Output the (x, y) coordinate of the center of the cell containing the given text.  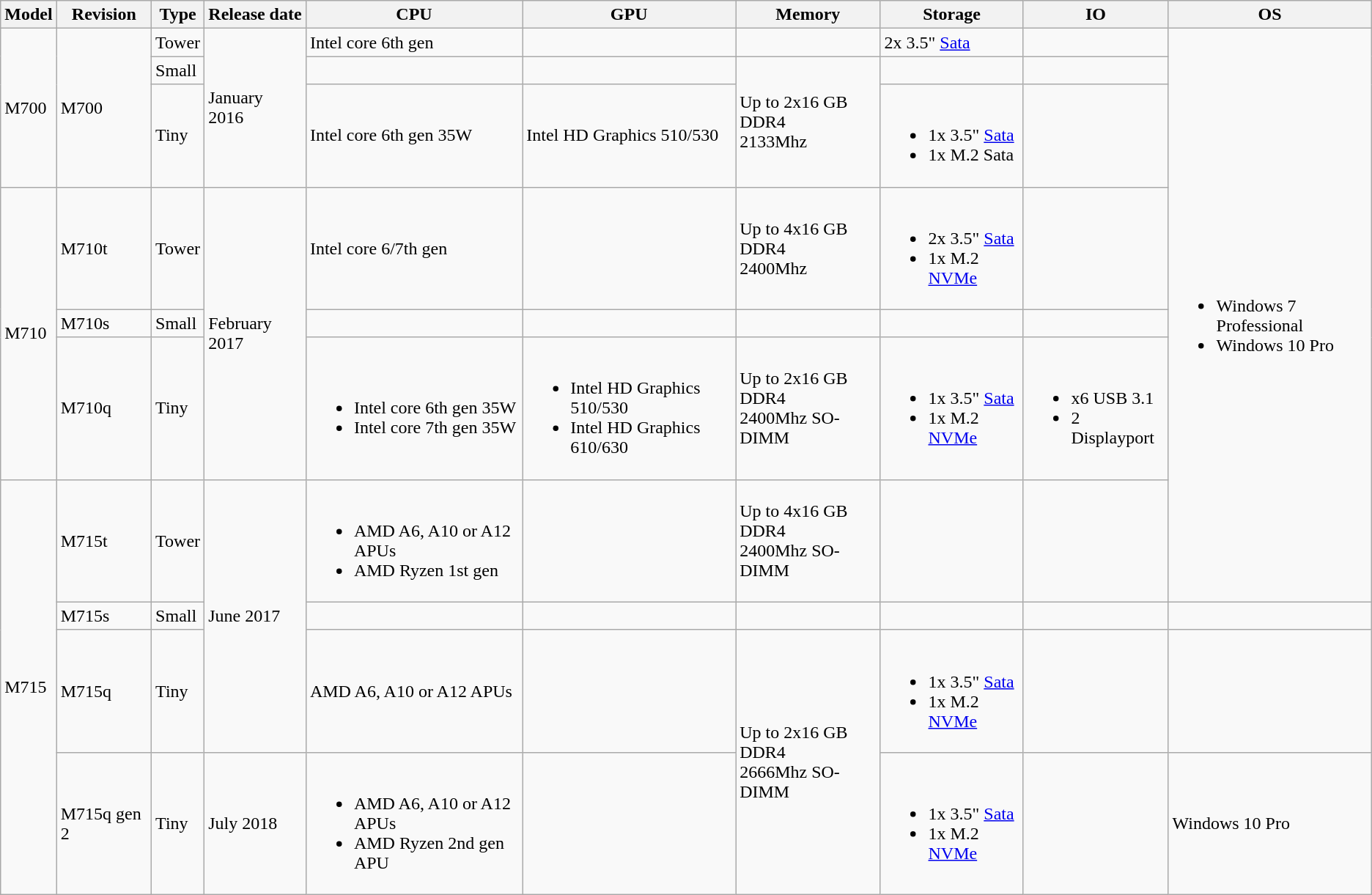
AMD A6, A10 or A12 APUsAMD Ryzen 1st gen (413, 541)
Intel core 6th gen (413, 43)
IO (1096, 15)
July 2018 (255, 823)
Intel core 6/7th gen (413, 248)
GPU (629, 15)
Release date (255, 15)
M710t (104, 248)
OS (1269, 15)
CPU (413, 15)
Windows 7 ProfessionalWindows 10 Pro (1269, 315)
Model (29, 15)
AMD A6, A10 or A12 APUs (413, 690)
January 2016 (255, 108)
M715s (104, 616)
M710s (104, 323)
M715q (104, 690)
Up to 2x16 GB DDR42133Mhz (808, 122)
February 2017 (255, 333)
Intel core 6th gen 35WIntel core 7th gen 35W (413, 408)
M715t (104, 541)
M710 (29, 333)
Type (178, 15)
M715 (29, 687)
Up to 4x16 GB DDR42400Mhz (808, 248)
Memory (808, 15)
1x 3.5" Sata1x M.2 Sata (951, 136)
Up to 4x16 GB DDR42400Mhz SO-DIMM (808, 541)
M715q gen 2 (104, 823)
x6 USB 3.12 Displayport (1096, 408)
Windows 10 Pro (1269, 823)
2x 3.5" Sata1x M.2 NVMe (951, 248)
Up to 2x16 GB DDR42400Mhz SO-DIMM (808, 408)
AMD A6, A10 or A12 APUsAMD Ryzen 2nd gen APU (413, 823)
Up to 2x16 GB DDR42666Mhz SO-DIMM (808, 762)
Storage (951, 15)
Intel HD Graphics 510/530Intel HD Graphics 610/630 (629, 408)
2x 3.5" Sata (951, 43)
Intel core 6th gen 35W (413, 136)
Intel HD Graphics 510/530 (629, 136)
M710q (104, 408)
Revision (104, 15)
June 2017 (255, 616)
